Pinpoint the cell where the given text exists, returning its [X, Y] midpoint coordinate. 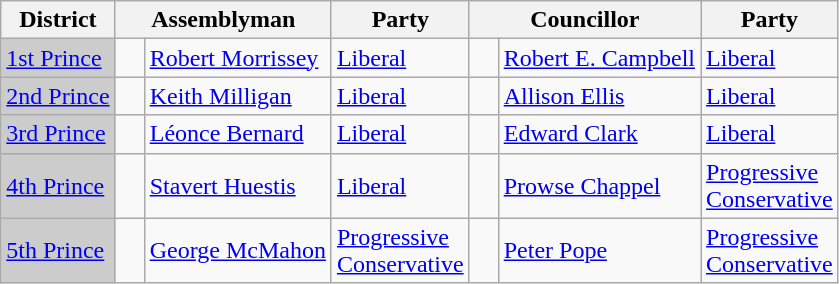
Keith Milligan [238, 96]
1st Prince [58, 58]
4th Prince [58, 186]
Peter Pope [599, 250]
Stavert Huestis [238, 186]
Prowse Chappel [599, 186]
Robert Morrissey [238, 58]
George McMahon [238, 250]
Léonce Bernard [238, 134]
Edward Clark [599, 134]
5th Prince [58, 250]
3rd Prince [58, 134]
District [58, 20]
Assemblyman [223, 20]
2nd Prince [58, 96]
Councillor [584, 20]
Robert E. Campbell [599, 58]
Allison Ellis [599, 96]
